Scan for the cell matching the given text and deliver its [X, Y] coordinate at center. 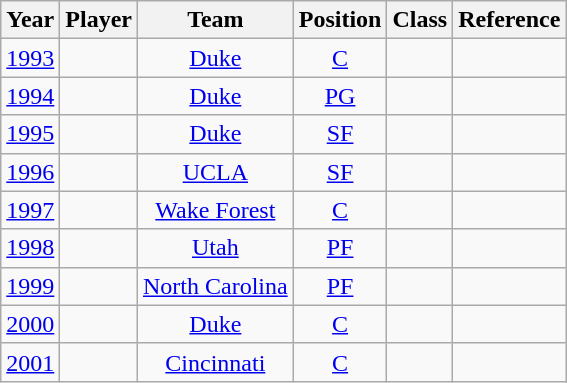
2001 [30, 362]
Cincinnati [216, 362]
Reference [510, 20]
PG [340, 96]
2000 [30, 324]
1994 [30, 96]
UCLA [216, 172]
1997 [30, 210]
Class [420, 20]
Position [340, 20]
Team [216, 20]
Wake Forest [216, 210]
1996 [30, 172]
1993 [30, 58]
1995 [30, 134]
North Carolina [216, 286]
1999 [30, 286]
Player [99, 20]
Utah [216, 248]
Year [30, 20]
1998 [30, 248]
